Return [X, Y] of the center of cell containing provided text 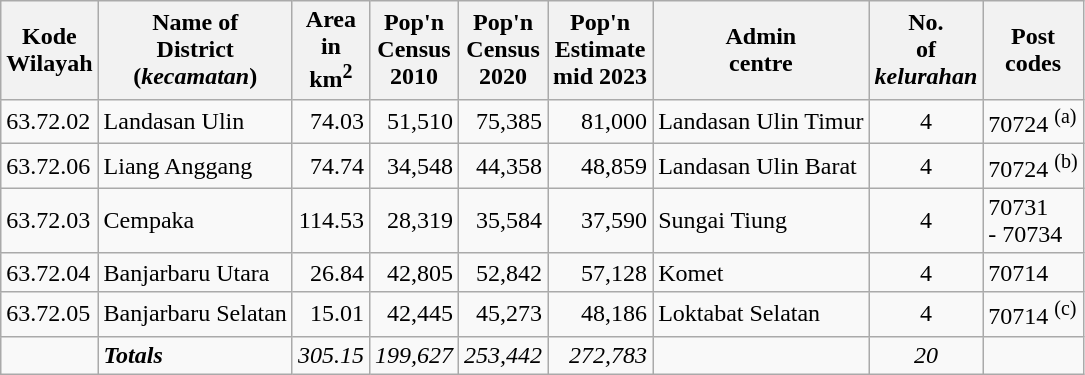
Kode Wilayah [50, 50]
305.15 [330, 355]
57,128 [600, 272]
No. ofkelurahan [926, 50]
Totals [195, 355]
42,805 [414, 272]
Name ofDistrict (kecamatan) [195, 50]
253,442 [504, 355]
15.01 [330, 314]
74.74 [330, 166]
63.72.05 [50, 314]
45,273 [504, 314]
Area in km2 [330, 50]
51,510 [414, 122]
70724 (b) [1033, 166]
70731- 70734 [1033, 220]
63.72.06 [50, 166]
Komet [761, 272]
Admincentre [761, 50]
Pop'nEstimatemid 2023 [600, 50]
Banjarbaru Selatan [195, 314]
Landasan Ulin Timur [761, 122]
37,590 [600, 220]
Banjarbaru Utara [195, 272]
Liang Anggang [195, 166]
63.72.03 [50, 220]
Pop'nCensus2010 [414, 50]
48,186 [600, 314]
63.72.02 [50, 122]
Landasan Ulin [195, 122]
81,000 [600, 122]
70724 (a) [1033, 122]
28,319 [414, 220]
70714 [1033, 272]
Sungai Tiung [761, 220]
Landasan Ulin Barat [761, 166]
Postcodes [1033, 50]
70714 (c) [1033, 314]
44,358 [504, 166]
114.53 [330, 220]
34,548 [414, 166]
63.72.04 [50, 272]
35,584 [504, 220]
199,627 [414, 355]
20 [926, 355]
48,859 [600, 166]
Loktabat Selatan [761, 314]
26.84 [330, 272]
Cempaka [195, 220]
75,385 [504, 122]
Pop'nCensus2020 [504, 50]
52,842 [504, 272]
74.03 [330, 122]
42,445 [414, 314]
272,783 [600, 355]
